From the cell containing the given text, extract its center point as [X, Y] coordinate. 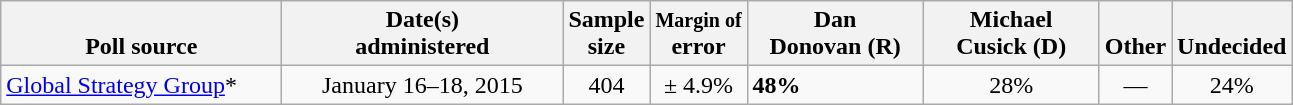
Other [1135, 34]
DanDonovan (R) [835, 34]
24% [1232, 85]
MichaelCusick (D) [1011, 34]
404 [606, 85]
Date(s)administered [422, 34]
— [1135, 85]
Poll source [142, 34]
Undecided [1232, 34]
Samplesize [606, 34]
28% [1011, 85]
48% [835, 85]
Global Strategy Group* [142, 85]
Margin oferror [698, 34]
January 16–18, 2015 [422, 85]
± 4.9% [698, 85]
